Provide the [x, y] coordinate of the cell's center where the given text is located.  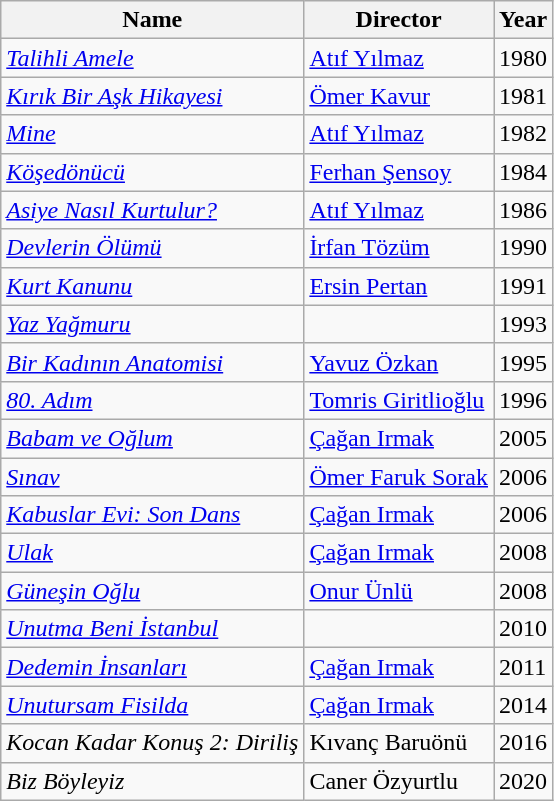
Ferhan Şensoy [399, 172]
Yavuz Özkan [399, 362]
Unutursam Fisilda [152, 705]
Güneşin Oğlu [152, 591]
1996 [524, 400]
2014 [524, 705]
Ersin Pertan [399, 286]
Biz Böyleyiz [152, 781]
Asiye Nasıl Kurtulur? [152, 210]
Onur Ünlü [399, 591]
1980 [524, 58]
Ömer Kavur [399, 96]
Caner Özyurtlu [399, 781]
Kıvanç Baruönü [399, 743]
1991 [524, 286]
Kocan Kadar Konuş 2: Diriliş [152, 743]
Ömer Faruk Sorak [399, 477]
1986 [524, 210]
Kabuslar Evi: Son Dans [152, 515]
Bir Kadının Anatomisi [152, 362]
Unutma Beni İstanbul [152, 629]
1993 [524, 324]
Sınav [152, 477]
Tomris Giritlioğlu [399, 400]
Babam ve Oğlum [152, 438]
Director [399, 20]
Name [152, 20]
Year [524, 20]
2016 [524, 743]
Dedemin İnsanları [152, 667]
2010 [524, 629]
2011 [524, 667]
1990 [524, 248]
1981 [524, 96]
80. Adım [152, 400]
2005 [524, 438]
Yaz Yağmuru [152, 324]
Köşedönücü [152, 172]
Ulak [152, 553]
Devlerin Ölümü [152, 248]
Talihli Amele [152, 58]
Kurt Kanunu [152, 286]
Mine [152, 134]
2020 [524, 781]
1984 [524, 172]
1982 [524, 134]
İrfan Tözüm [399, 248]
1995 [524, 362]
Kırık Bir Aşk Hikayesi [152, 96]
